Pinpoint the cell where the given text exists, returning its [x, y] midpoint coordinate. 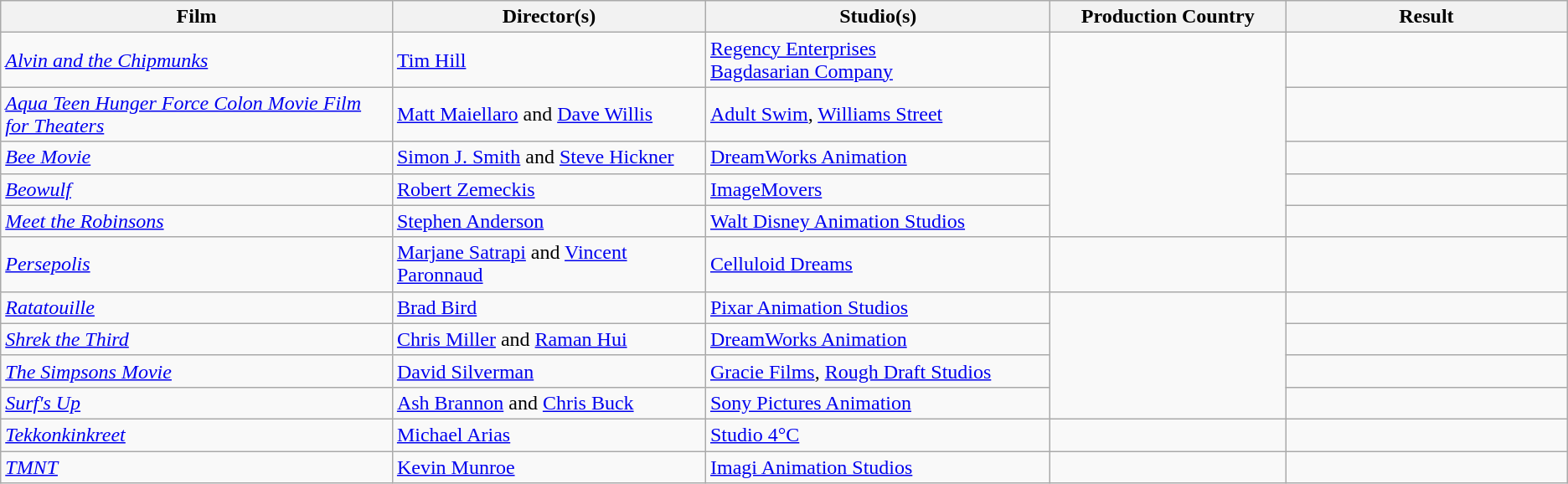
Shrek the Third [197, 339]
Studio(s) [878, 17]
Adult Swim, Williams Street [878, 114]
Persepolis [197, 265]
The Simpsons Movie [197, 371]
Kevin Munroe [549, 466]
Marjane Satrapi and Vincent Paronnaud [549, 265]
Gracie Films, Rough Draft Studios [878, 371]
Michael Arias [549, 435]
Chris Miller and Raman Hui [549, 339]
Production Country [1168, 17]
Pixar Animation Studios [878, 307]
ImageMovers [878, 189]
Sony Pictures Animation [878, 403]
Stephen Anderson [549, 221]
Regency Enterprises Bagdasarian Company [878, 60]
Film [197, 17]
David Silverman [549, 371]
Studio 4°C [878, 435]
Tekkonkinkreet [197, 435]
Brad Bird [549, 307]
Simon J. Smith and Steve Hickner [549, 157]
Surf's Up [197, 403]
Result [1427, 17]
Aqua Teen Hunger Force Colon Movie Film for Theaters [197, 114]
Meet the Robinsons [197, 221]
Ash Brannon and Chris Buck [549, 403]
Alvin and the Chipmunks [197, 60]
Tim Hill [549, 60]
Beowulf [197, 189]
Walt Disney Animation Studios [878, 221]
Bee Movie [197, 157]
Imagi Animation Studios [878, 466]
Ratatouille [197, 307]
Matt Maiellaro and Dave Willis [549, 114]
TMNT [197, 466]
Director(s) [549, 17]
Robert Zemeckis [549, 189]
Celluloid Dreams [878, 265]
